Return (X, Y) of the center of cell containing provided text 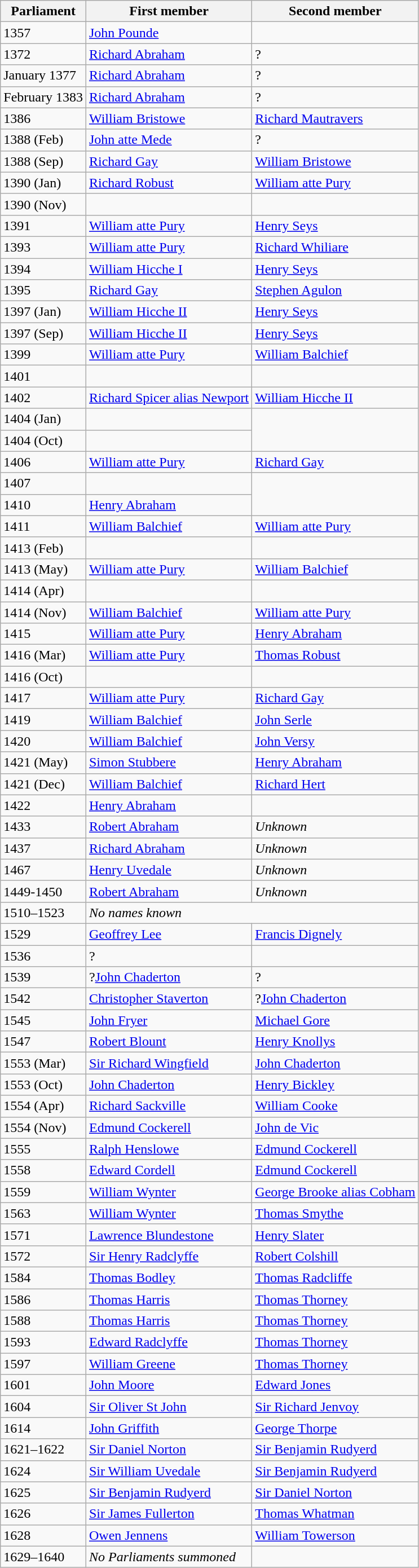
1625 (43, 1492)
1449-1450 (43, 891)
1397 (Sep) (43, 333)
1588 (43, 1321)
1422 (43, 805)
1420 (43, 741)
Sir William Uvedale (169, 1471)
John Griffith (169, 1428)
1553 (Oct) (43, 1085)
Owen Jennens (169, 1535)
No Parliaments summoned (169, 1557)
George Thorpe (335, 1428)
John Pounde (169, 33)
1626 (43, 1514)
1572 (43, 1256)
February 1383 (43, 97)
Sir Oliver St John (169, 1407)
William Towerson (335, 1535)
Thomas Whatman (335, 1514)
1604 (43, 1407)
1555 (43, 1149)
1554 (Apr) (43, 1106)
1558 (43, 1170)
1593 (43, 1342)
Geoffrey Lee (169, 934)
1411 (43, 526)
Simon Stubbere (169, 763)
1554 (Nov) (43, 1127)
Richard Mautravers (335, 118)
John de Vic (335, 1127)
1614 (43, 1428)
1421 (Dec) (43, 784)
John Moore (169, 1385)
1397 (Jan) (43, 312)
1402 (43, 398)
John Serle (335, 720)
1372 (43, 54)
1624 (43, 1471)
Thomas Robust (335, 655)
Parliament (43, 11)
1357 (43, 33)
Thomas Radcliffe (335, 1278)
Edward Cordell (169, 1170)
1553 (Mar) (43, 1063)
1388 (Feb) (43, 140)
1586 (43, 1299)
Lawrence Blundestone (169, 1235)
1416 (Mar) (43, 655)
Edward Radclyffe (169, 1342)
1388 (Sep) (43, 161)
1391 (43, 226)
Richard Whiliare (335, 247)
Henry Bickley (335, 1085)
1414 (Nov) (43, 612)
1584 (43, 1278)
Christopher Staverton (169, 999)
1628 (43, 1535)
1417 (43, 698)
Thomas Smythe (335, 1213)
Thomas Bodley (169, 1278)
1393 (43, 247)
Richard Hert (335, 784)
1536 (43, 956)
Second member (335, 11)
1597 (43, 1364)
1563 (43, 1213)
Sir Richard Jenvoy (335, 1407)
1406 (43, 462)
1399 (43, 355)
1413 (Feb) (43, 548)
Sir Henry Radclyffe (169, 1256)
Edward Jones (335, 1385)
1394 (43, 269)
1510–1523 (43, 913)
1404 (Oct) (43, 441)
Sir James Fullerton (169, 1514)
1390 (Jan) (43, 183)
William Cooke (335, 1106)
Robert Blount (169, 1042)
1547 (43, 1042)
1404 (Jan) (43, 419)
1621–1622 (43, 1450)
John Versy (335, 741)
1559 (43, 1192)
Stephen Agulon (335, 290)
Richard Spicer alias Newport (169, 398)
Michael Gore (335, 1020)
Henry Slater (335, 1235)
Richard Sackville (169, 1106)
1413 (May) (43, 569)
Ralph Henslowe (169, 1149)
George Brooke alias Cobham (335, 1192)
1415 (43, 634)
Henry Knollys (335, 1042)
William Greene (169, 1364)
January 1377 (43, 76)
William Hicche I (169, 269)
1629–1640 (43, 1557)
1395 (43, 290)
1542 (43, 999)
1401 (43, 376)
1601 (43, 1385)
1390 (Nov) (43, 204)
1414 (Apr) (43, 591)
Richard Robust (169, 183)
1416 (Oct) (43, 677)
Robert Colshill (335, 1256)
1571 (43, 1235)
1386 (43, 118)
No names known (252, 913)
Henry Uvedale (169, 870)
1433 (43, 827)
1529 (43, 934)
John Fryer (169, 1020)
Francis Dignely (335, 934)
1419 (43, 720)
1467 (43, 870)
1545 (43, 1020)
1437 (43, 848)
Sir Richard Wingfield (169, 1063)
John atte Mede (169, 140)
1539 (43, 977)
1407 (43, 483)
1421 (May) (43, 763)
1410 (43, 505)
First member (169, 11)
